Pinpoint the cell where the given text exists, returning its (X, Y) midpoint coordinate. 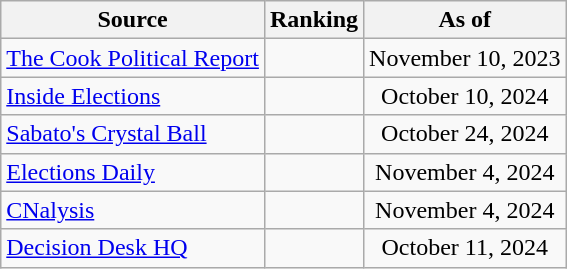
October 24, 2024 (465, 134)
October 11, 2024 (465, 248)
The Cook Political Report (133, 58)
As of (465, 20)
Inside Elections (133, 96)
October 10, 2024 (465, 96)
Source (133, 20)
Elections Daily (133, 172)
Decision Desk HQ (133, 248)
Sabato's Crystal Ball (133, 134)
November 10, 2023 (465, 58)
Ranking (314, 20)
CNalysis (133, 210)
